Pinpoint the cell where the given text exists, returning its (X, Y) midpoint coordinate. 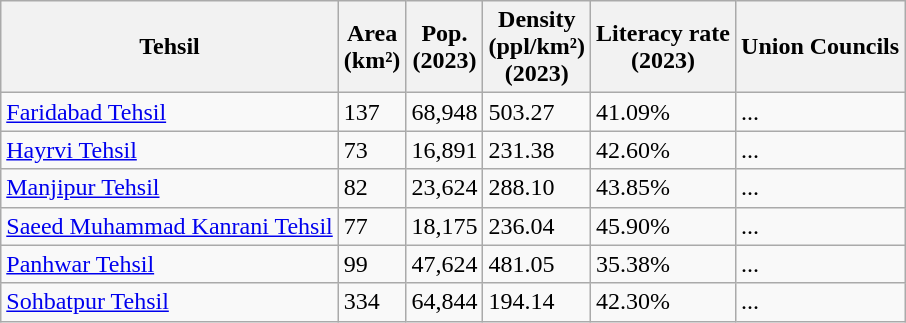
231.38 (537, 150)
16,891 (444, 150)
194.14 (537, 302)
42.30% (664, 302)
137 (372, 112)
45.90% (664, 226)
334 (372, 302)
47,624 (444, 264)
82 (372, 188)
Hayrvi Tehsil (170, 150)
41.09% (664, 112)
Faridabad Tehsil (170, 112)
18,175 (444, 226)
68,948 (444, 112)
Union Councils (820, 47)
Saeed Muhammad Kanrani Tehsil (170, 226)
Tehsil (170, 47)
23,624 (444, 188)
481.05 (537, 264)
Literacy rate(2023) (664, 47)
Pop.(2023) (444, 47)
64,844 (444, 302)
Density(ppl/km²)(2023) (537, 47)
Panhwar Tehsil (170, 264)
Manjipur Tehsil (170, 188)
73 (372, 150)
236.04 (537, 226)
43.85% (664, 188)
503.27 (537, 112)
42.60% (664, 150)
288.10 (537, 188)
Area(km²) (372, 47)
99 (372, 264)
77 (372, 226)
Sohbatpur Tehsil (170, 302)
35.38% (664, 264)
